Detect which cell encompasses the target text, then output its (x, y) center coordinate. 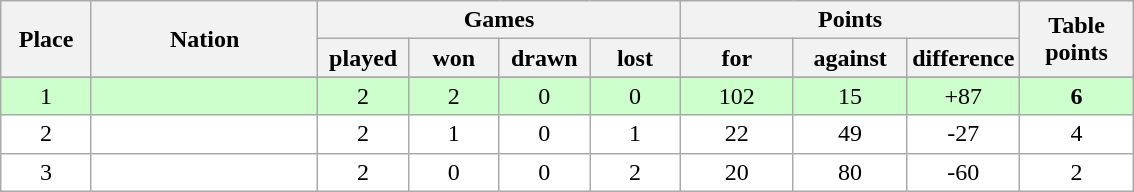
49 (850, 134)
-60 (964, 172)
lost (636, 58)
20 (736, 172)
15 (850, 96)
for (736, 58)
Tablepoints (1076, 39)
Games (499, 20)
against (850, 58)
Nation (204, 39)
+87 (964, 96)
Points (850, 20)
102 (736, 96)
3 (46, 172)
80 (850, 172)
4 (1076, 134)
6 (1076, 96)
difference (964, 58)
-27 (964, 134)
Place (46, 39)
played (364, 58)
won (454, 58)
drawn (544, 58)
22 (736, 134)
